Determine the (x, y) coordinate at the center of the cell enclosing the given text.  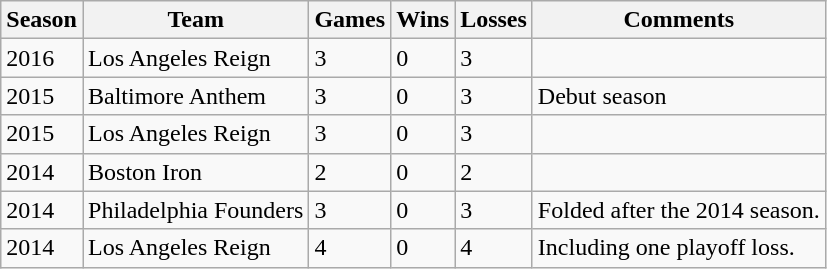
2016 (42, 58)
Boston Iron (195, 172)
Folded after the 2014 season. (678, 210)
Debut season (678, 96)
Philadelphia Founders (195, 210)
Comments (678, 20)
Season (42, 20)
Team (195, 20)
Baltimore Anthem (195, 96)
Wins (423, 20)
Losses (494, 20)
Including one playoff loss. (678, 248)
Games (350, 20)
